For the text-containing cell, return its midpoint in (x, y) coordinate format. 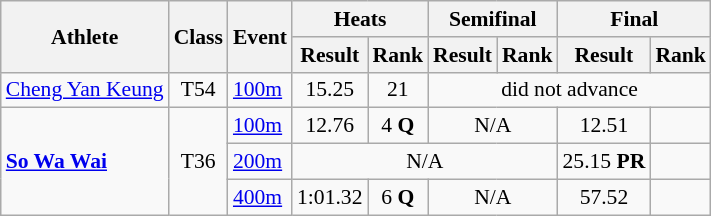
So Wa Wai (85, 162)
21 (398, 90)
Cheng Yan Keung (85, 90)
25.15 PR (604, 162)
Semifinal (492, 19)
200m (260, 162)
Event (260, 36)
Class (198, 36)
1:01.32 (330, 197)
12.51 (604, 126)
T54 (198, 90)
6 Q (398, 197)
did not advance (570, 90)
400m (260, 197)
T36 (198, 162)
57.52 (604, 197)
Athlete (85, 36)
Final (634, 19)
Heats (360, 19)
12.76 (330, 126)
15.25 (330, 90)
4 Q (398, 126)
